Provide the (X, Y) coordinate of the cell's center where the given text is located.  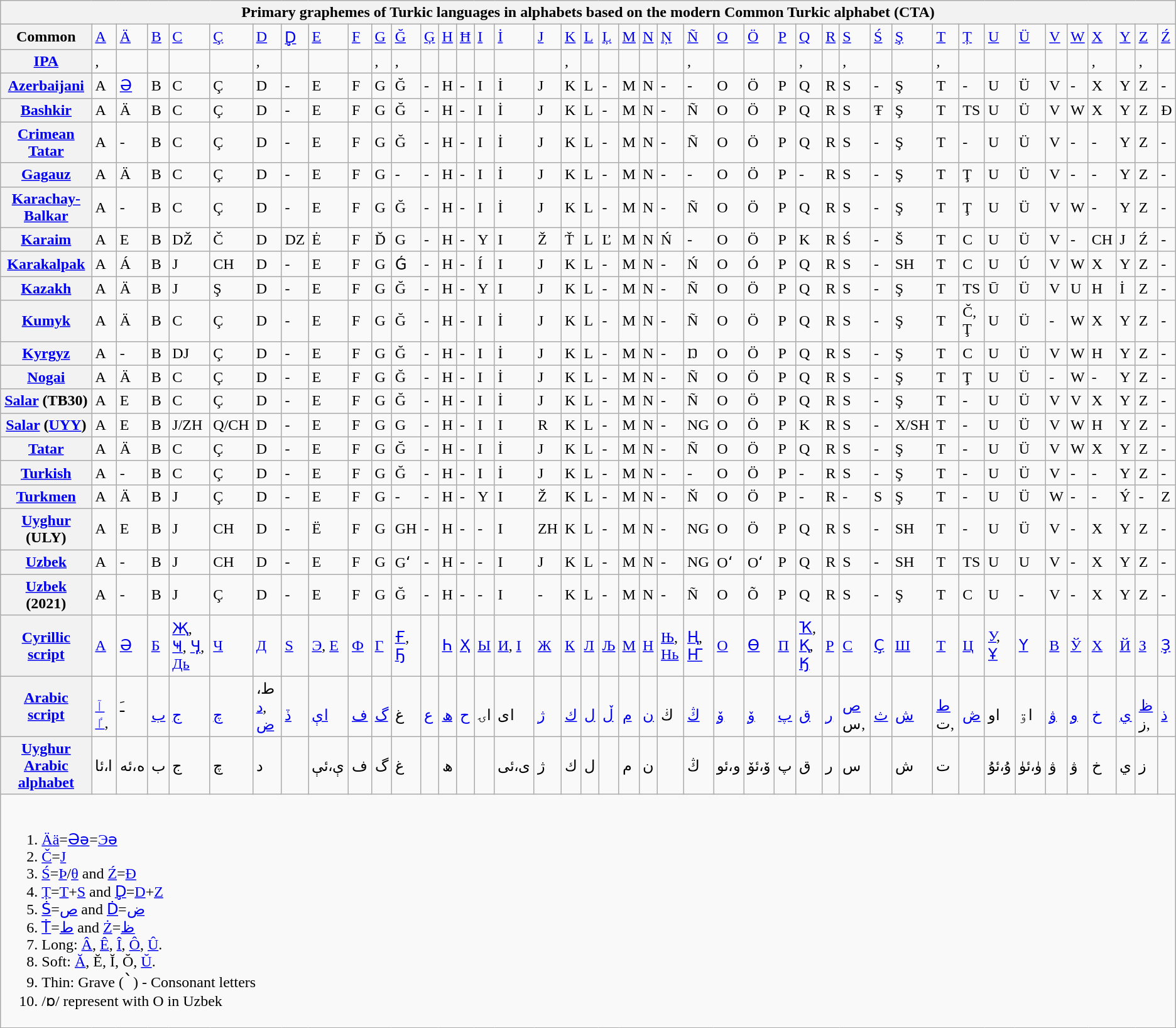
ZH (548, 529)
Common (46, 37)
ط ,ت (946, 706)
Primary graphemes of Turkic languages in alphabets based on the modern Common Turkic alphabet (CTA) (588, 13)
ذ (1167, 706)
GH (406, 529)
Č, Ţ (972, 320)
Ë (329, 529)
Ү (1030, 646)
Р (830, 646)
П (785, 646)
Ó (759, 264)
ظ ,ز (1146, 706)
ای (514, 706)
ڬ (671, 706)
Й (1126, 646)
А (104, 646)
ا،ئا (104, 765)
Ǵ (406, 264)
Д (267, 646)
Ņ (671, 37)
ح (465, 706)
ز (1146, 765)
Ҙ (1167, 646)
ڵ (609, 706)
DJ (190, 353)
Ч (231, 646)
Gʻ (406, 562)
ڞ (972, 706)
اۊ (1030, 706)
С (855, 646)
Uzbek (46, 562)
Э, Е (329, 646)
Salar (TB30) (46, 401)
Crimean Tatar (46, 142)
Ľ (609, 239)
Cyrillic script (46, 646)
اۍ (484, 706)
Uzbek (2021) (46, 594)
Ė (329, 239)
س (855, 765)
Kumyk (46, 320)
Kyrgyz (46, 353)
И, І (514, 646)
Ҫ (881, 646)
Karaim (46, 239)
Azerbaijani (46, 85)
ى،ئى (514, 765)
ث (881, 706)
Ѕ (295, 646)
Ә (132, 646)
В (1057, 646)
ۆ،ئۆ (759, 765)
Đ (1167, 110)
Ý (1126, 496)
Җ, Ҹ, Ӌ, Дь (190, 646)
Š (912, 239)
Karachay-Balkar (46, 207)
او (1000, 706)
Ш (912, 646)
К (570, 646)
Ў (1077, 646)
ڏ (295, 706)
Ť (570, 239)
اې (329, 706)
Ж (548, 646)
Ŋ (699, 353)
Ļ (609, 37)
آ ,ٵ (104, 706)
Ф (361, 646)
IPA (46, 61)
Ď (381, 239)
Gagauz (46, 175)
Ú (1030, 264)
Bashkir (46, 110)
ە،ئە (132, 765)
Ț (972, 37)
М (629, 646)
ع (430, 706)
Karakalpak (46, 264)
Turkish (46, 473)
Ū (1000, 288)
DŽ (190, 239)
Ц (972, 646)
Ы (484, 646)
Һ (447, 646)
Ħ (465, 37)
О (729, 646)
Љ (609, 646)
X/SH (912, 425)
Н (648, 646)
Њ, Нь (671, 646)
Г (381, 646)
Kazakh (46, 288)
Salar (UYY) (46, 425)
و،ئو (729, 765)
Tatar (46, 449)
ص ,س (855, 706)
ـَ (132, 706)
Ҳ (465, 646)
Т (946, 646)
Á (132, 264)
Nogai (46, 377)
Q/CH (231, 425)
ې،ئې (329, 765)
З (1146, 646)
د (267, 765)
Arabic script (46, 706)
Ḑ (295, 37)
Í (484, 264)
Ŧ (881, 110)
Ģ (430, 37)
Č (231, 239)
Ň (699, 496)
У, Ұ (1000, 646)
ت (946, 765)
DZ (295, 239)
Л (589, 646)
Ғ, Ҕ (406, 646)
Б (158, 646)
و (1077, 706)
Ң, Ҥ (699, 646)
Turkmen (46, 496)
Ə (132, 85)
Uyghur (ULY) (46, 529)
Õ (759, 594)
ط، ,د ض (267, 706)
ۈ،ئۈ (1030, 765)
Х (1102, 646)
Ө (759, 646)
ۇ،ئۇ (1000, 765)
Ҡ, Қ, Ӄ (809, 646)
Uyghur Arabic alphabet (46, 765)
J/ZH (190, 425)
